Determine the [X, Y] coordinate at the center of the cell enclosing the given text.  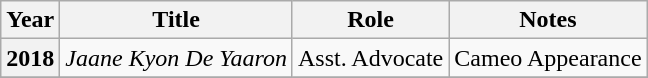
Jaane Kyon De Yaaron [176, 58]
Asst. Advocate [370, 58]
Notes [548, 20]
Role [370, 20]
Year [30, 20]
2018 [30, 58]
Cameo Appearance [548, 58]
Title [176, 20]
